Scan for the cell matching the given text and deliver its (X, Y) coordinate at center. 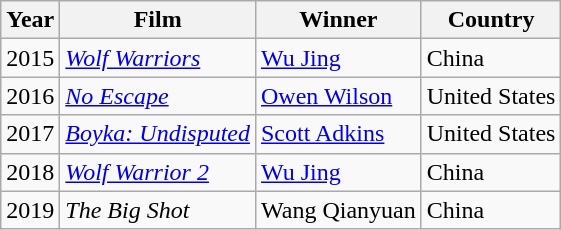
Year (30, 20)
Winner (338, 20)
Wang Qianyuan (338, 210)
2015 (30, 58)
Wolf Warriors (158, 58)
Film (158, 20)
2018 (30, 172)
2019 (30, 210)
2016 (30, 96)
No Escape (158, 96)
Country (491, 20)
Wolf Warrior 2 (158, 172)
2017 (30, 134)
The Big Shot (158, 210)
Boyka: Undisputed (158, 134)
Scott Adkins (338, 134)
Owen Wilson (338, 96)
